From the cell containing the given text, extract its center point as [X, Y] coordinate. 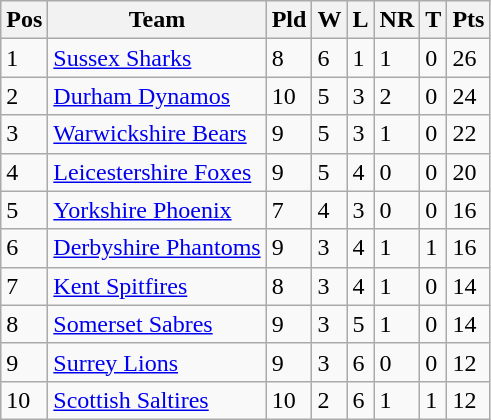
Yorkshire Phoenix [157, 210]
Leicestershire Foxes [157, 172]
Team [157, 20]
Pts [468, 20]
Kent Spitfires [157, 286]
24 [468, 96]
T [434, 20]
26 [468, 58]
NR [397, 20]
Warwickshire Bears [157, 134]
Somerset Sabres [157, 324]
22 [468, 134]
20 [468, 172]
Sussex Sharks [157, 58]
L [360, 20]
Durham Dynamos [157, 96]
Scottish Saltires [157, 400]
Derbyshire Phantoms [157, 248]
Pos [24, 20]
Surrey Lions [157, 362]
Pld [289, 20]
W [330, 20]
